Extract the (x, y) coordinate from the center of the cell holding the provided text.  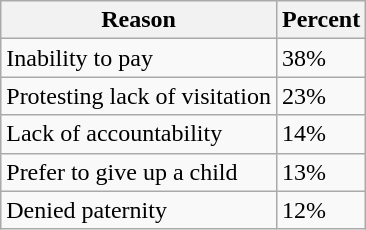
12% (320, 210)
Lack of accountability (139, 134)
Denied paternity (139, 210)
Reason (139, 20)
Inability to pay (139, 58)
38% (320, 58)
Prefer to give up a child (139, 172)
Percent (320, 20)
Protesting lack of visitation (139, 96)
23% (320, 96)
14% (320, 134)
13% (320, 172)
